Output the [x, y] coordinate of the center of the cell containing the given text.  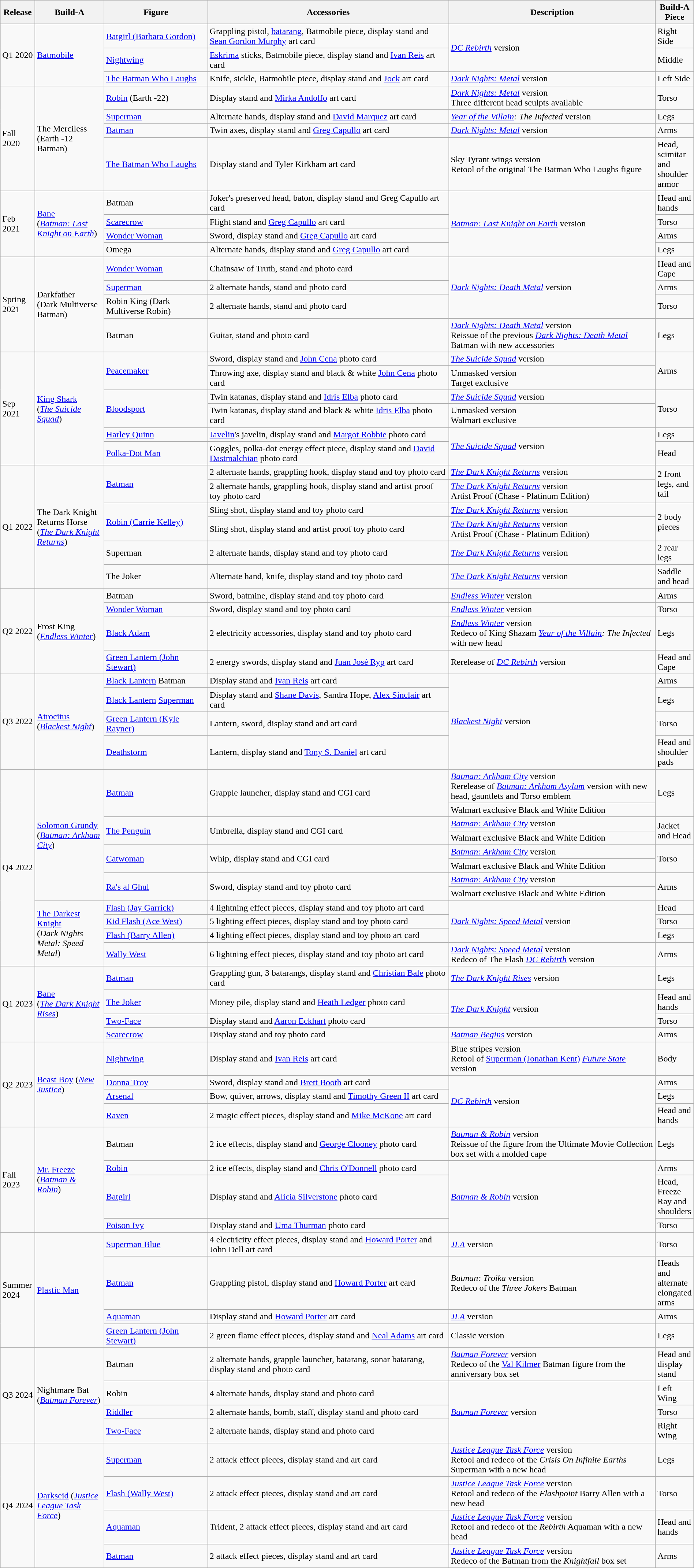
Batgirl [156, 1196]
Batman: Last Knight on Earth version [552, 223]
6 lightning effect pieces, display stand and toy photo art card [328, 954]
Head, scimitar and shoulder armor [675, 164]
Guitar, stand and photo card [328, 335]
Summer 2024 [18, 1290]
Black Lantern Batman [156, 681]
2 ice effects, display stand and George Clooney photo card [328, 1144]
Year of the Villain: The Infected version [552, 116]
Frost King(Endless Winter) [70, 631]
Superman Blue [156, 1244]
Saddle and head [675, 577]
Dark Nights: Speed Metal version [552, 921]
Batman: Troika versionRedeco of the Three Jokers Batman [552, 1283]
Fall 2020 [18, 138]
Display stand and Mirka Andolfo art card [328, 97]
Jacket and Head [675, 831]
2 front legs, and tail [675, 484]
Display stand and Tyler Kirkham art card [328, 164]
Justice League Task Force versionRetool and redeco of the Rebirth Aquaman with a new head [552, 1527]
Money pile, display stand and Heath Ledger photo card [328, 1002]
Description [552, 12]
Q1 2023 [18, 1004]
2 alternate hands, grappling hook, display stand and toy photo card [328, 472]
Q2 2022 [18, 631]
Left Side [675, 79]
2 alternate hands, bomb, staff, display stand and photo card [328, 1412]
Robin (Carrie Kelley) [156, 522]
Omega [156, 249]
The Penguin [156, 831]
Accessories [328, 12]
Throwing axe, display stand and black & white John Cena photo card [328, 378]
The Darkest Knight(Dark Nights Metal: Speed Metal) [70, 933]
Polka-Dot Man [156, 453]
Nightmare Bat (Batman Forever) [70, 1395]
Batgirl (Barbara Gordon) [156, 36]
Green Lantern (Kyle Rayner) [156, 724]
Lantern, display stand and Tony S. Daniel art card [328, 752]
Alternate hands, display stand and Greg Capullo art card [328, 249]
Batman Begins version [552, 1035]
2 rear legs [675, 552]
Sword, batmine, display stand and toy photo card [328, 595]
2 alternate hands, display stand and toy photo card [328, 552]
Sword, display stand and Brett Booth art card [328, 1082]
Flash (Barry Allen) [156, 935]
Sling shot, display stand and artist proof toy photo card [328, 529]
Body [675, 1059]
Beast Boy (New Justice) [70, 1084]
Arsenal [156, 1096]
Head, Freeze Ray and shoulders [675, 1196]
Bane(Batman: Last Knight on Earth) [70, 223]
Grapple launcher, display stand and CGI card [328, 793]
Build-A [70, 12]
Peacemaker [156, 371]
Black Lantern Superman [156, 700]
Display stand and Uma Thurman photo card [328, 1225]
Grappling pistol, batarang, Batmobile piece, display stand and Sean Gordon Murphy art card [328, 36]
Batman Forever version [552, 1412]
Eskrima sticks, Batmobile piece, display stand and Ivan Reis art card [328, 60]
Raven [156, 1115]
Batman Forever versionRedeco of the Val Kilmer Batman figure from the anniversary box set [552, 1364]
Wally West [156, 954]
Spring 2021 [18, 304]
Chainsaw of Truth, stand and photo card [328, 268]
Riddler [156, 1412]
Sword, display stand and Greg Capullo art card [328, 236]
Umbrella, display stand and CGI card [328, 831]
Right Wing [675, 1431]
2 alternate hands, display stand and photo card [328, 1431]
Endless Winter versionRedeco of King Shazam Year of the Villain: The Infected with new head [552, 633]
Build-A Piece [675, 12]
Batmobile [70, 55]
Fall 2023 [18, 1179]
Joker's preserved head, baton, display stand and Greg Capullo art card [328, 203]
Whip, display stand and CGI card [328, 859]
2 ice effects, display stand and Chris O'Donnell photo card [328, 1168]
Black Adam [156, 633]
Left Wing [675, 1393]
Catwoman [156, 859]
Sword, display stand and John Cena photo card [328, 359]
4 lightning effect pieces, display stand and toy photo art card [328, 907]
Display stand and Aaron Eckhart photo card [328, 1021]
Sep 2021 [18, 409]
Q4 2022 [18, 868]
4 electricity effect pieces, display stand and Howard Porter and John Dell art card [328, 1244]
Sky Tyrant wings versionRetool of the original The Batman Who Laughs figure [552, 164]
Bloodsport [156, 409]
Kid Flash (Ace West) [156, 922]
Grappling gun, 3 batarangs, display stand and Christian Bale photo card [328, 978]
Poison Ivy [156, 1225]
Knife, sickle, Batmobile piece, display stand and Jock art card [328, 79]
Classic version [552, 1335]
The Dark Knight version [552, 1009]
2 alternate hands, grappling hook, display stand and artist proof toy photo card [328, 491]
Darkseid (Justice League Task Force) [70, 1505]
Unmasked versionTarget exclusive [552, 378]
2 green flame effect pieces, display stand and Neal Adams art card [328, 1335]
Ra's al Ghul [156, 886]
Release [18, 12]
Darkfather(Dark Multiverse Batman) [70, 304]
Twin katanas, display stand and black & white Idris Elba photo card [328, 415]
Q3 2024 [18, 1395]
Dark Nights: Speed Metal versionRedeco of The Flash DC Rebirth version [552, 954]
Javelin's javelin, display stand and Margot Robbie photo card [328, 434]
Grappling pistol, display stand and Howard Porter art card [328, 1283]
Head and shoulder pads [675, 752]
Mr. Freeze (Batman & Robin) [70, 1179]
Display stand and Alicia Silverstone photo card [328, 1196]
Dark Nights: Death Metal versionReissue of the previous Dark Nights: Death Metal Batman with new accessories [552, 335]
Flash (Jay Garrick) [156, 907]
Flight stand and Greg Capullo art card [328, 222]
Q1 2022 [18, 527]
Heads and alternate elongated arms [675, 1283]
2 energy swords, display stand and Juan José Ryp art card [328, 662]
Justice League Task Force versionRetool and redeco of the Flashpoint Barry Allen with a new head [552, 1493]
The Dark Knight Returns Horse(The Dark Knight Returns) [70, 527]
Alternate hands, display stand and David Marquez art card [328, 116]
King Shark(The Suicide Squad) [70, 409]
Robin King (Dark Multiverse Robin) [156, 306]
Middle [675, 60]
Display stand and Shane Davis, Sandra Hope, Alex Sinclair art card [328, 700]
The Merciless(Earth -12 Batman) [70, 138]
Flash (Wally West) [156, 1493]
5 lighting effect pieces, display stand and toy photo card [328, 922]
Goggles, polka-dot energy effect piece, display stand and David Dastmalchian photo card [328, 453]
Figure [156, 12]
Head and display stand [675, 1364]
Deathstorm [156, 752]
4 lighting effect pieces, display stand and toy photo art card [328, 935]
Donna Troy [156, 1082]
2 alternate hands, grapple launcher, batarang, sonar batarang, display stand and photo card [328, 1364]
Twin axes, display stand and Greg Capullo art card [328, 130]
Alternate hand, knife, display stand and toy photo card [328, 577]
Atrocitus(Blackest Night) [70, 722]
Robin (Earth -22) [156, 97]
Batman & Robin versionReissue of the figure from the Ultimate Movie Collection box set with a molded cape [552, 1144]
Display stand and toy photo card [328, 1035]
Batman & Robin version [552, 1196]
Q3 2022 [18, 722]
Dark Nights: Death Metal version [552, 287]
4 alternate hands, display stand and photo card [328, 1393]
Rerelease of DC Rebirth version [552, 662]
Dark Nights: Metal versionThree different head sculpts available [552, 97]
Unmasked versionWalmart exclusive [552, 415]
Harley Quinn [156, 434]
Blackest Night version [552, 722]
Solomon Grundy(Batman: Arkham City) [70, 835]
2 electricity accessories, display stand and toy photo card [328, 633]
Bane(The Dark Knight Rises) [70, 1004]
Justice League Task Force versionRedeco of the Batman from the Knightfall box set [552, 1556]
2 magic effect pieces, display stand and Mike McKone art card [328, 1115]
Right Side [675, 36]
The Dark Knight Rises version [552, 978]
Display stand and Howard Porter art card [328, 1317]
Q4 2024 [18, 1505]
Batman: Arkham City versionRerelease of Batman: Arkham Asylum version with new head, gauntlets and Torso emblem [552, 786]
Lantern, sword, display stand and art card [328, 724]
Q1 2020 [18, 55]
Blue stripes versionRetool of Superman (Jonathan Kent) Future State version [552, 1059]
Trident, 2 attack effect pieces, display stand and art card [328, 1527]
Plastic Man [70, 1290]
Justice League Task Force versionRetool and redeco of the Crisis On Infinite Earths Superman with a new head [552, 1460]
Bow, quiver, arrows, display stand and Timothy Green II art card [328, 1096]
Q2 2023 [18, 1084]
Feb 2021 [18, 223]
2 body pieces [675, 522]
Twin katanas, display stand and Idris Elba photo card [328, 397]
Sling shot, display stand and toy photo card [328, 510]
